Capture the cell that displays the provided text and extract its [X, Y] central coordinate. 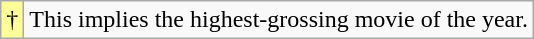
† [12, 20]
This implies the highest-grossing movie of the year. [279, 20]
